Identify which cell holds the provided text, then report its [x, y] central coordinate. 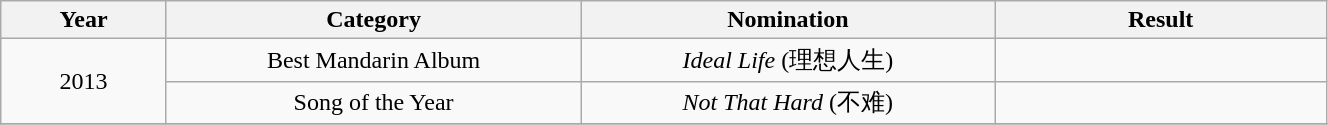
2013 [84, 82]
Ideal Life (理想人生) [788, 60]
Not That Hard (不难) [788, 102]
Year [84, 20]
Result [1160, 20]
Nomination [788, 20]
Category [373, 20]
Song of the Year [373, 102]
Best Mandarin Album [373, 60]
